Return the (X, Y) coordinate for the center point of the cell that contains the specified text.  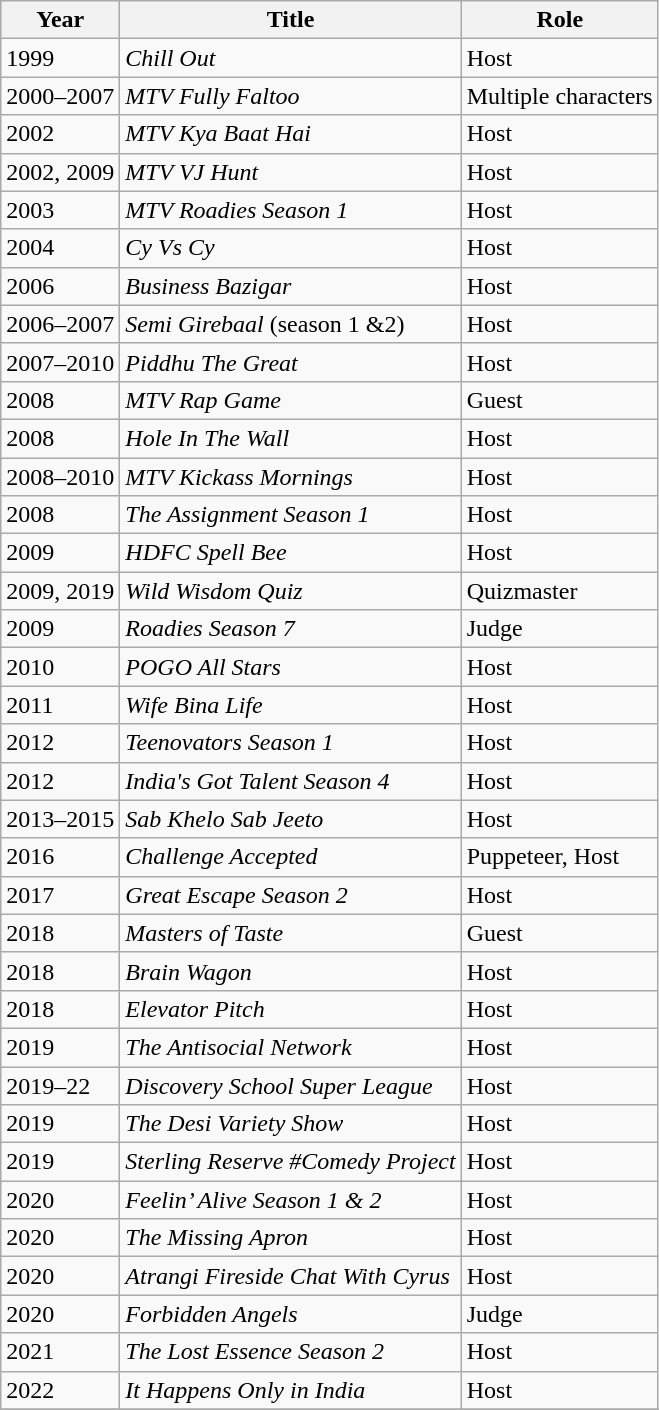
2010 (60, 667)
Puppeteer, Host (560, 857)
Business Bazigar (290, 286)
Cy Vs Cy (290, 248)
The Desi Variety Show (290, 1124)
2004 (60, 248)
Year (60, 20)
2019–22 (60, 1085)
MTV Kickass Mornings (290, 477)
2006 (60, 286)
Great Escape Season 2 (290, 895)
The Antisocial Network (290, 1047)
Semi Girebaal (season 1 &2) (290, 324)
MTV VJ Hunt (290, 172)
Hole In The Wall (290, 438)
Masters of Taste (290, 933)
2002, 2009 (60, 172)
Feelin’ Alive Season 1 & 2 (290, 1200)
2016 (60, 857)
Forbidden Angels (290, 1314)
Elevator Pitch (290, 1009)
MTV Fully Faltoo (290, 96)
1999 (60, 58)
2022 (60, 1390)
Quizmaster (560, 591)
2000–2007 (60, 96)
2007–2010 (60, 362)
2011 (60, 705)
MTV Kya Baat Hai (290, 134)
Multiple characters (560, 96)
2003 (60, 210)
Sab Khelo Sab Jeeto (290, 819)
Roadies Season 7 (290, 629)
It Happens Only in India (290, 1390)
2013–2015 (60, 819)
MTV Roadies Season 1 (290, 210)
Wild Wisdom Quiz (290, 591)
India's Got Talent Season 4 (290, 781)
Piddhu The Great (290, 362)
2021 (60, 1352)
Brain Wagon (290, 971)
Discovery School Super League (290, 1085)
2006–2007 (60, 324)
POGO All Stars (290, 667)
Atrangi Fireside Chat With Cyrus (290, 1276)
Sterling Reserve #Comedy Project (290, 1162)
The Lost Essence Season 2 (290, 1352)
Chill Out (290, 58)
HDFC Spell Bee (290, 553)
Role (560, 20)
2017 (60, 895)
The Assignment Season 1 (290, 515)
The Missing Apron (290, 1238)
MTV Rap Game (290, 400)
2002 (60, 134)
Title (290, 20)
Challenge Accepted (290, 857)
2009, 2019 (60, 591)
2008–2010 (60, 477)
Wife Bina Life (290, 705)
Teenovators Season 1 (290, 743)
